Identify which cell holds the provided text, then report its (x, y) central coordinate. 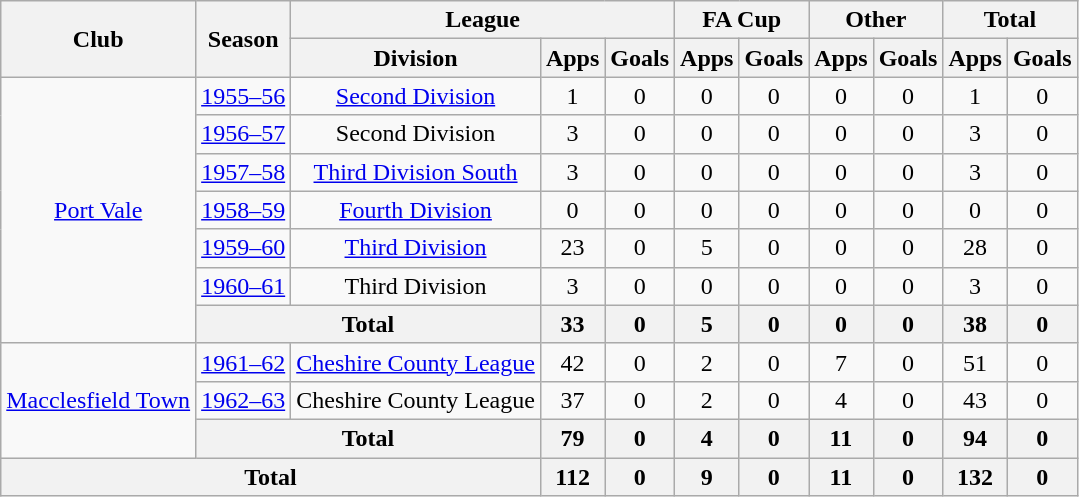
33 (572, 324)
37 (572, 400)
7 (841, 362)
112 (572, 477)
Macclesfield Town (98, 400)
League (483, 20)
43 (975, 400)
Third Division South (416, 172)
1955–56 (244, 96)
79 (572, 438)
94 (975, 438)
1957–58 (244, 172)
Season (244, 39)
1959–60 (244, 248)
9 (707, 477)
1958–59 (244, 210)
51 (975, 362)
42 (572, 362)
28 (975, 248)
1961–62 (244, 362)
FA Cup (742, 20)
38 (975, 324)
1962–63 (244, 400)
132 (975, 477)
1960–61 (244, 286)
23 (572, 248)
1956–57 (244, 134)
Fourth Division (416, 210)
Club (98, 39)
Port Vale (98, 210)
Other (876, 20)
Division (416, 58)
